Pinpoint the cell where the given text exists, returning its (x, y) midpoint coordinate. 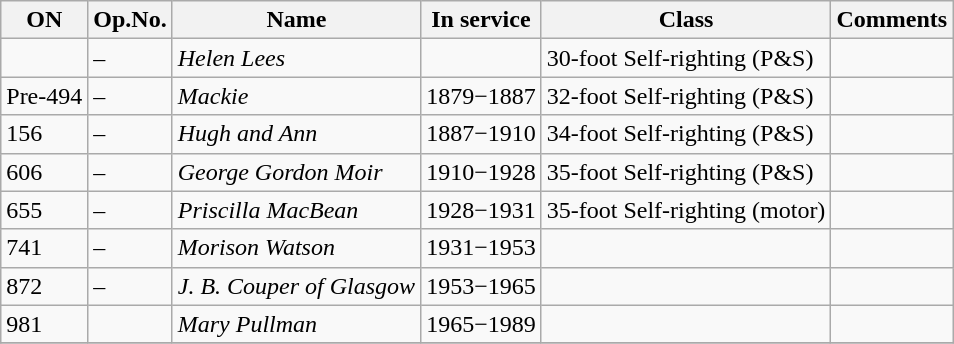
ON (44, 20)
1953−1965 (482, 286)
34-foot Self-righting (P&S) (686, 134)
981 (44, 324)
Priscilla MacBean (296, 210)
George Gordon Moir (296, 172)
1910−1928 (482, 172)
Name (296, 20)
1965−1989 (482, 324)
Mary Pullman (296, 324)
35-foot Self-righting (motor) (686, 210)
Comments (892, 20)
J. B. Couper of Glasgow (296, 286)
In service (482, 20)
1887−1910 (482, 134)
Class (686, 20)
1879−1887 (482, 96)
1928−1931 (482, 210)
Morison Watson (296, 248)
Hugh and Ann (296, 134)
30-foot Self-righting (P&S) (686, 58)
606 (44, 172)
741 (44, 248)
655 (44, 210)
Pre-494 (44, 96)
32-foot Self-righting (P&S) (686, 96)
872 (44, 286)
Mackie (296, 96)
Helen Lees (296, 58)
Op.No. (130, 20)
156 (44, 134)
1931−1953 (482, 248)
35-foot Self-righting (P&S) (686, 172)
